Scan for the cell matching the given text and deliver its (x, y) coordinate at center. 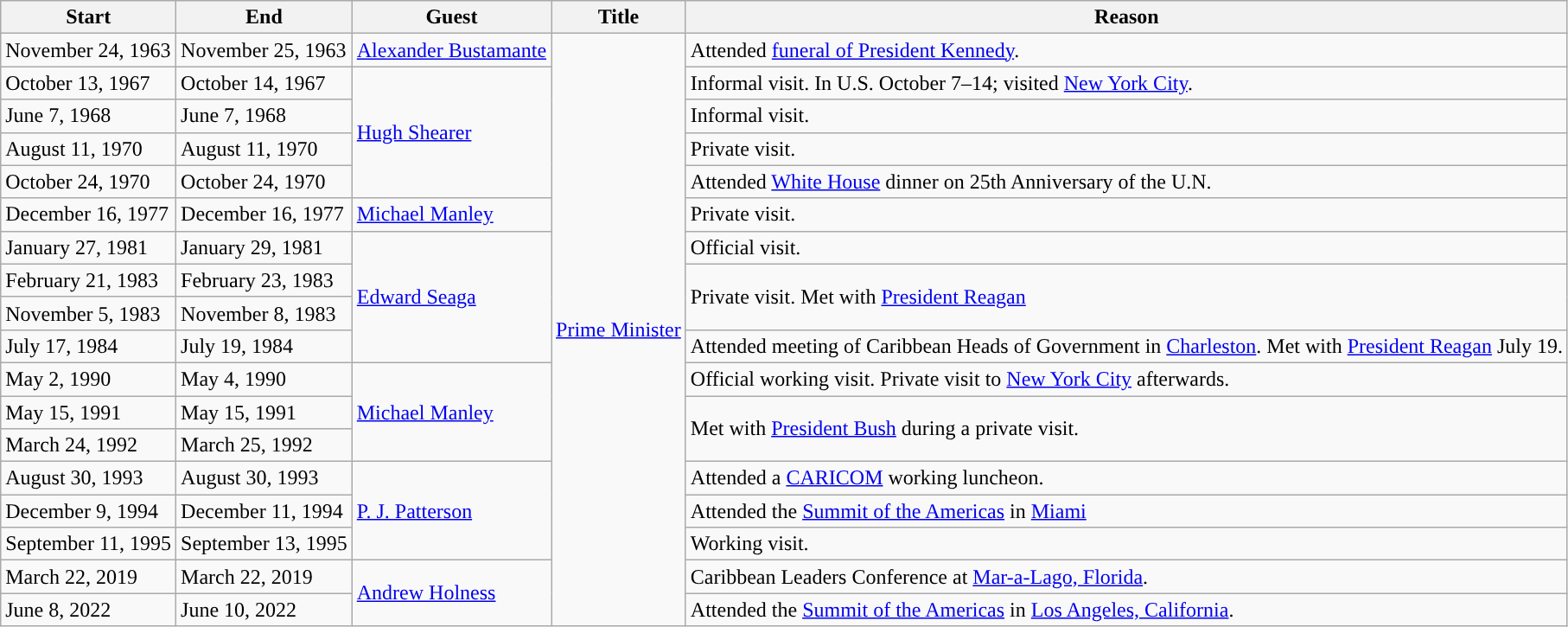
November 5, 1983 (88, 313)
End (265, 17)
January 29, 1981 (265, 247)
March 25, 1992 (265, 445)
Prime Minister (619, 330)
Private visit. Met with President Reagan (1126, 297)
October 14, 1967 (265, 83)
Andrew Holness (451, 593)
July 17, 1984 (88, 346)
Title (619, 17)
Hugh Shearer (451, 132)
July 19, 1984 (265, 346)
November 24, 1963 (88, 50)
September 13, 1995 (265, 544)
Attended the Summit of the Americas in Miami (1126, 511)
Caribbean Leaders Conference at Mar-a-Lago, Florida. (1126, 577)
Attended funeral of President Kennedy. (1126, 50)
Attended White House dinner on 25th Anniversary of the U.N. (1126, 182)
Official visit. (1126, 247)
January 27, 1981 (88, 247)
November 25, 1963 (265, 50)
October 13, 1967 (88, 83)
September 11, 1995 (88, 544)
May 4, 1990 (265, 379)
Met with President Bush during a private visit. (1126, 429)
Alexander Bustamante (451, 50)
Attended a CARICOM working luncheon. (1126, 478)
May 2, 1990 (88, 379)
Reason (1126, 17)
June 10, 2022 (265, 610)
December 9, 1994 (88, 511)
Working visit. (1126, 544)
March 24, 1992 (88, 445)
December 11, 1994 (265, 511)
Informal visit. (1126, 116)
P. J. Patterson (451, 511)
June 8, 2022 (88, 610)
Attended the Summit of the Americas in Los Angeles, California. (1126, 610)
Informal visit. In U.S. October 7–14; visited New York City. (1126, 83)
February 23, 1983 (265, 280)
Official working visit. Private visit to New York City afterwards. (1126, 379)
Attended meeting of Caribbean Heads of Government in Charleston. Met with President Reagan July 19. (1126, 346)
Guest (451, 17)
February 21, 1983 (88, 280)
Edward Seaga (451, 297)
November 8, 1983 (265, 313)
Start (88, 17)
